Determine the (x, y) coordinate at the center of the cell enclosing the given text.  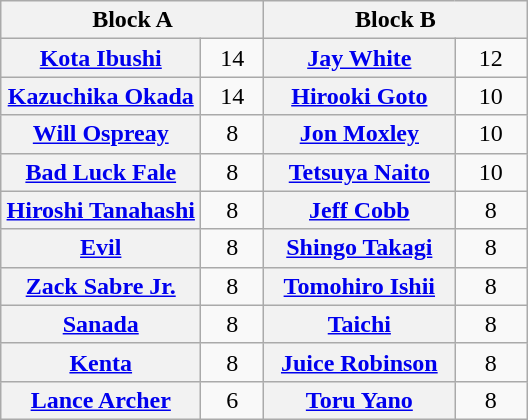
Juice Robinson (360, 362)
Tomohiro Ishii (360, 286)
Evil (100, 248)
Jeff Cobb (360, 210)
6 (232, 400)
Block A (132, 20)
Jay White (360, 58)
Jon Moxley (360, 134)
Hirooki Goto (360, 96)
Sanada (100, 324)
Taichi (360, 324)
Block B (396, 20)
Kazuchika Okada (100, 96)
Will Ospreay (100, 134)
Shingo Takagi (360, 248)
Zack Sabre Jr. (100, 286)
Kota Ibushi (100, 58)
Toru Yano (360, 400)
Bad Luck Fale (100, 172)
12 (491, 58)
Kenta (100, 362)
Hiroshi Tanahashi (100, 210)
Lance Archer (100, 400)
Tetsuya Naito (360, 172)
